Extract the [X, Y] coordinate from the center of the cell holding the provided text.  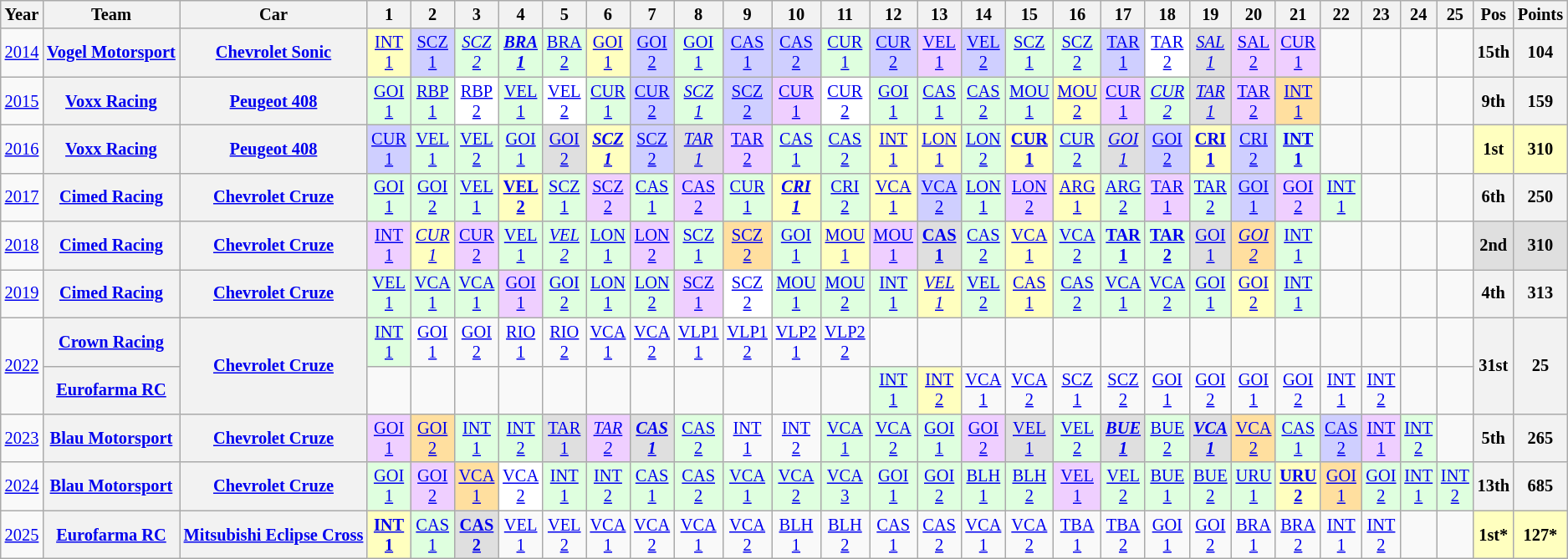
15 [1029, 14]
Year [22, 14]
14 [983, 14]
VLP11 [698, 342]
2025 [22, 535]
2017 [22, 197]
2016 [22, 149]
22 [1341, 14]
313 [1540, 293]
685 [1540, 486]
13 [940, 14]
TBA1 [1077, 535]
12 [893, 14]
6 [609, 14]
TBA2 [1124, 535]
RBP1 [433, 101]
20 [1254, 14]
RBP2 [477, 101]
24 [1418, 14]
URU2 [1298, 486]
2022 [22, 366]
RIO2 [564, 342]
Vogel Motorsport [111, 53]
104 [1540, 53]
Mitsubishi Eclipse Cross [274, 535]
17 [1124, 14]
URU1 [1254, 486]
18 [1167, 14]
8 [698, 14]
31st [1494, 366]
VLP21 [796, 342]
SAL2 [1254, 53]
127* [1540, 535]
Points [1540, 14]
159 [1540, 101]
3 [477, 14]
19 [1210, 14]
2023 [22, 438]
1st* [1494, 535]
VLP22 [845, 342]
1st [1494, 149]
4 [520, 14]
6th [1494, 197]
9th [1494, 101]
10 [796, 14]
Team [111, 14]
1 [389, 14]
21 [1298, 14]
265 [1540, 438]
13th [1494, 486]
23 [1381, 14]
SAL1 [1210, 53]
Pos [1494, 14]
VLP12 [747, 342]
5th [1494, 438]
Car [274, 14]
ARG1 [1077, 197]
2015 [22, 101]
9 [747, 14]
16 [1077, 14]
15th [1494, 53]
250 [1540, 197]
2018 [22, 246]
7 [652, 14]
2 [433, 14]
2nd [1494, 246]
4th [1494, 293]
Crown Racing [111, 342]
11 [845, 14]
2024 [22, 486]
2014 [22, 53]
5 [564, 14]
RIO1 [520, 342]
ARG2 [1124, 197]
VCA3 [845, 486]
Chevrolet Sonic [274, 53]
2019 [22, 293]
